Output the (X, Y) coordinate of the center of the cell containing the given text.  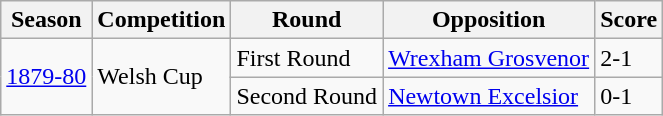
Opposition (489, 20)
Welsh Cup (162, 77)
Wrexham Grosvenor (489, 58)
Season (46, 20)
Second Round (307, 96)
0-1 (629, 96)
2-1 (629, 58)
First Round (307, 58)
Score (629, 20)
Competition (162, 20)
1879-80 (46, 77)
Round (307, 20)
Newtown Excelsior (489, 96)
